Output the (x, y) coordinate of the center of the cell containing the given text.  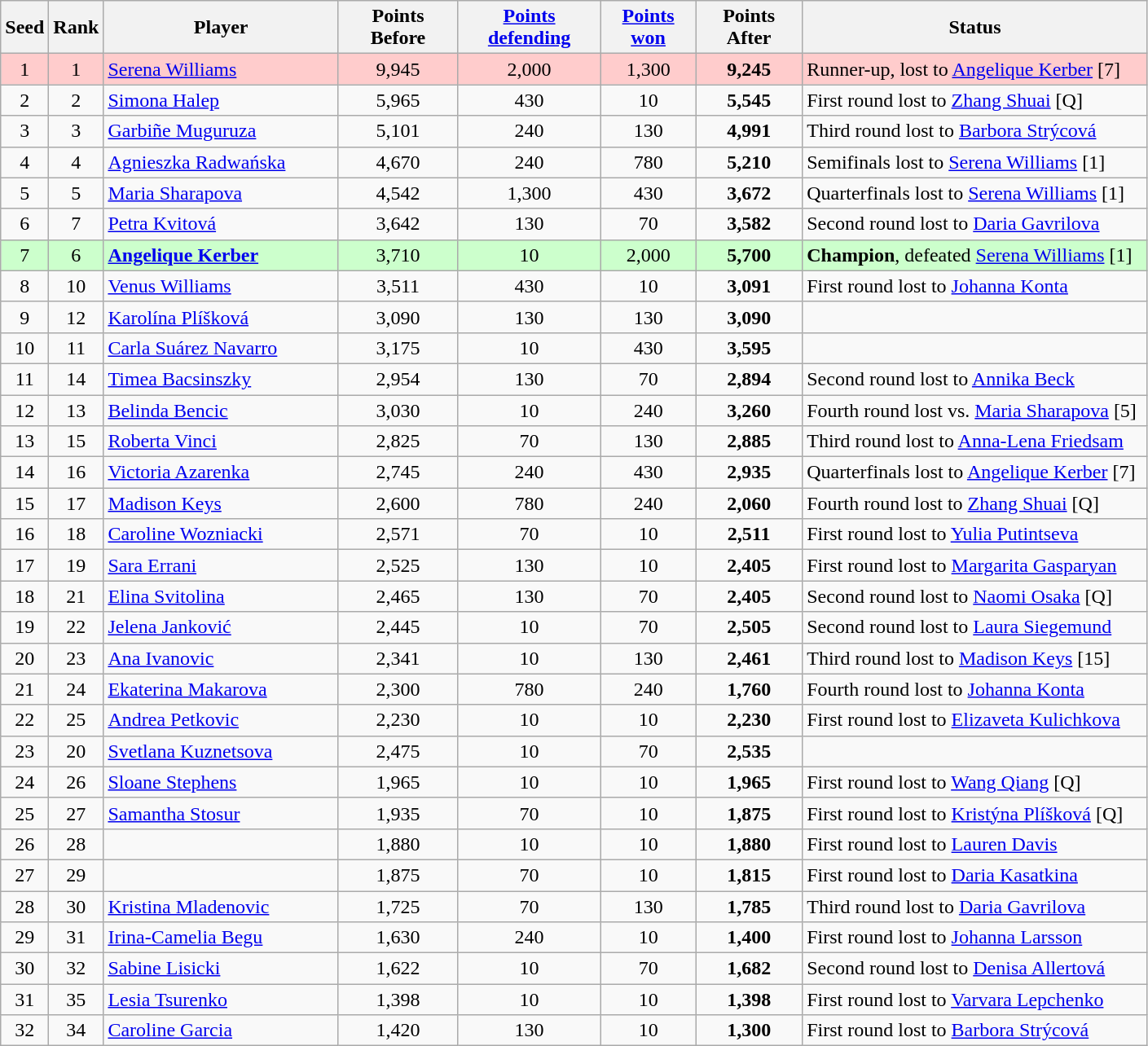
Maria Sharapova (222, 193)
First round lost to Lauren Davis (975, 844)
Champion, defeated Serena Williams [1] (975, 255)
35 (77, 1000)
2,885 (750, 442)
2,505 (750, 627)
Fourth round lost to Johanna Konta (975, 689)
3,511 (398, 286)
2,445 (398, 627)
3,710 (398, 255)
3,672 (750, 193)
First round lost to Johanna Konta (975, 286)
Simona Halep (222, 100)
Player (222, 28)
Irina-Camelia Begu (222, 938)
Garbiñe Muguruza (222, 131)
Carla Suárez Navarro (222, 348)
1,725 (398, 907)
Lesia Tsurenko (222, 1000)
5,210 (750, 162)
1,400 (750, 938)
2,525 (398, 565)
5,545 (750, 100)
First round lost to Zhang Shuai [Q] (975, 100)
1,420 (398, 1031)
First round lost to Margarita Gasparyan (975, 565)
5,700 (750, 255)
3,595 (750, 348)
4,991 (750, 131)
Caroline Garcia (222, 1031)
Roberta Vinci (222, 442)
2,894 (750, 379)
2,535 (750, 751)
Caroline Wozniacki (222, 534)
9 (24, 317)
5,101 (398, 131)
Points won (649, 28)
2,935 (750, 472)
Agnieszka Radwańska (222, 162)
3,030 (398, 410)
Second round lost to Denisa Allertová (975, 969)
2,461 (750, 658)
3,175 (398, 348)
Angelique Kerber (222, 255)
1,622 (398, 969)
Second round lost to Daria Gavrilova (975, 224)
2,341 (398, 658)
First round lost to Varvara Lepchenko (975, 1000)
2,300 (398, 689)
Karolína Plíšková (222, 317)
Points Before (398, 28)
First round lost to Daria Kasatkina (975, 875)
Andrea Petkovic (222, 720)
Third round lost to Barbora Strýcová (975, 131)
9,245 (750, 69)
Victoria Azarenka (222, 472)
2,571 (398, 534)
Third round lost to Madison Keys [15] (975, 658)
Sabine Lisicki (222, 969)
First round lost to Yulia Putintseva (975, 534)
Petra Kvitová (222, 224)
Third round lost to Anna-Lena Friedsam (975, 442)
Venus Williams (222, 286)
Svetlana Kuznetsova (222, 751)
34 (77, 1031)
1,935 (398, 813)
First round lost to Johanna Larsson (975, 938)
Belinda Bencic (222, 410)
Seed (24, 28)
Second round lost to Annika Beck (975, 379)
Rank (77, 28)
Second round lost to Laura Siegemund (975, 627)
3,582 (750, 224)
1,785 (750, 907)
1,815 (750, 875)
Jelena Janković (222, 627)
2,825 (398, 442)
8 (24, 286)
1,760 (750, 689)
First round lost to Elizaveta Kulichkova (975, 720)
Third round lost to Daria Gavrilova (975, 907)
First round lost to Kristýna Plíšková [Q] (975, 813)
Runner-up, lost to Angelique Kerber [7] (975, 69)
Serena Williams (222, 69)
2,600 (398, 503)
Quarterfinals lost to Angelique Kerber [7] (975, 472)
4,542 (398, 193)
2,475 (398, 751)
2,511 (750, 534)
Status (975, 28)
Elina Svitolina (222, 596)
Timea Bacsinszky (222, 379)
1,630 (398, 938)
Points defending (530, 28)
9,945 (398, 69)
First round lost to Wang Qiang [Q] (975, 782)
2,060 (750, 503)
4,670 (398, 162)
3,642 (398, 224)
1,682 (750, 969)
Fourth round lost vs. Maria Sharapova [5] (975, 410)
2,465 (398, 596)
Fourth round lost to Zhang Shuai [Q] (975, 503)
Quarterfinals lost to Serena Williams [1] (975, 193)
Points After (750, 28)
First round lost to Barbora Strýcová (975, 1031)
Second round lost to Naomi Osaka [Q] (975, 596)
3,260 (750, 410)
Samantha Stosur (222, 813)
2,954 (398, 379)
5,965 (398, 100)
Kristina Mladenovic (222, 907)
Sara Errani (222, 565)
3,091 (750, 286)
Sloane Stephens (222, 782)
Ekaterina Makarova (222, 689)
Semifinals lost to Serena Williams [1] (975, 162)
Ana Ivanovic (222, 658)
Madison Keys (222, 503)
2,745 (398, 472)
